Detect which cell encompasses the target text, then output its [x, y] center coordinate. 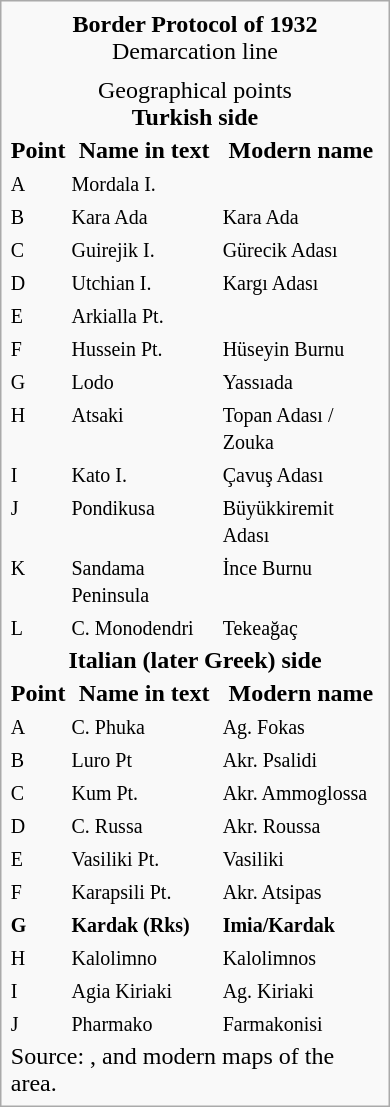
Vasiliki Pt. [144, 858]
Kalolimno [144, 957]
Kardak (Rks) [144, 924]
Gürecik Adası [301, 249]
Ag. Fokas [301, 726]
C. Monodendri [144, 627]
Pharmako [144, 1023]
Topan Adası / Zouka [301, 428]
Hüseyin Burnu [301, 348]
Akr. Psalidi [301, 759]
Pondikusa [144, 520]
Akr. Ammoglossa [301, 792]
Farmakonisi [301, 1023]
Kargı Adası [301, 282]
Kalolimnos [301, 957]
Atsaki [144, 428]
Mordala I. [144, 183]
Ag. Kiriaki [301, 990]
Kum Pt. [144, 792]
Yassıada [301, 381]
Border Protocol of 1932Demarcation line [194, 38]
L [38, 627]
Arkialla Pt. [144, 315]
Geographical points Turkish side [194, 104]
C. Russa [144, 825]
Lodo [144, 381]
Karapsili Pt. [144, 891]
Agia Kiriaki [144, 990]
Hussein Pt. [144, 348]
K [38, 580]
Akr. Atsipas [301, 891]
Büyükkiremit Adası [301, 520]
Çavuş Adası [301, 474]
Tekeağaç [301, 627]
Vasiliki [301, 858]
Utchian I. [144, 282]
İnce Burnu [301, 580]
C. Phuka [144, 726]
Luro Pt [144, 759]
Italian (later Greek) side [194, 660]
Source: , and modern maps of the area. [194, 1070]
Imia/Kardak [301, 924]
Kato I. [144, 474]
Guirejik I. [144, 249]
Akr. Roussa [301, 825]
Sandama Peninsula [144, 580]
